Return [x, y] of the center of cell containing provided text 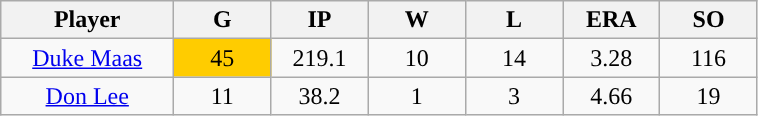
G [222, 20]
Player [88, 20]
116 [708, 58]
4.66 [612, 96]
Duke Maas [88, 58]
38.2 [320, 96]
219.1 [320, 58]
IP [320, 20]
10 [416, 58]
L [514, 20]
3.28 [612, 58]
14 [514, 58]
19 [708, 96]
45 [222, 58]
3 [514, 96]
W [416, 20]
1 [416, 96]
ERA [612, 20]
Don Lee [88, 96]
11 [222, 96]
SO [708, 20]
